Scan for the cell matching the given text and deliver its (X, Y) coordinate at center. 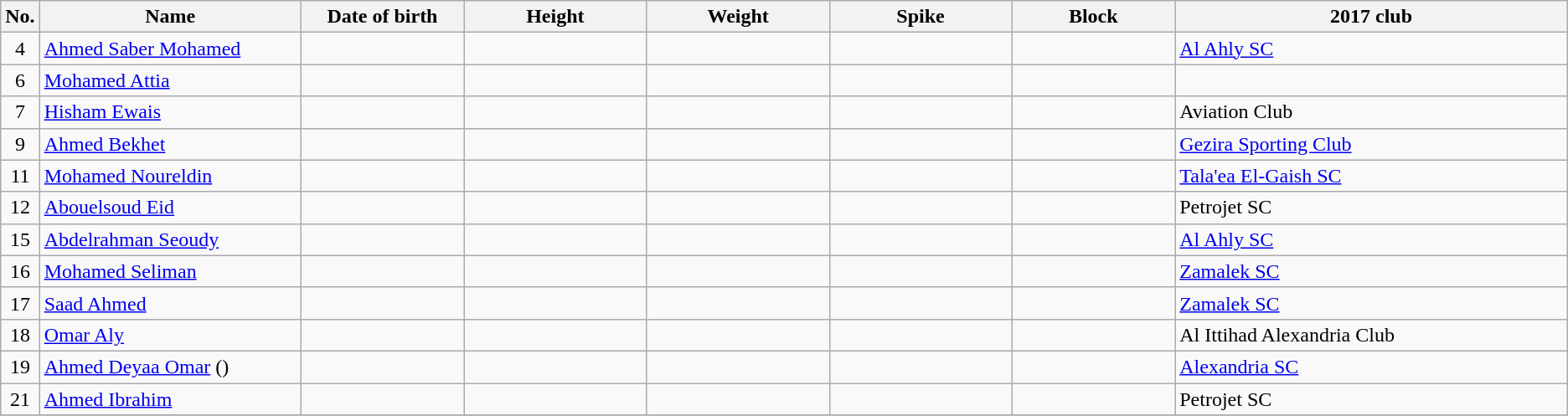
16 (20, 271)
Name (170, 17)
Abdelrahman Seoudy (170, 239)
Omar Aly (170, 335)
12 (20, 208)
4 (20, 49)
Mohamed Attia (170, 80)
6 (20, 80)
Aviation Club (1372, 112)
2017 club (1372, 17)
15 (20, 239)
17 (20, 303)
Spike (920, 17)
Tala'ea El-Gaish SC (1372, 176)
Gezira Sporting Club (1372, 144)
Mohamed Seliman (170, 271)
Ahmed Bekhet (170, 144)
Ahmed Deyaa Omar () (170, 367)
Hisham Ewais (170, 112)
Date of birth (382, 17)
11 (20, 176)
9 (20, 144)
Abouelsoud Eid (170, 208)
Weight (738, 17)
21 (20, 399)
19 (20, 367)
Al Ittihad Alexandria Club (1372, 335)
7 (20, 112)
Ahmed Ibrahim (170, 399)
18 (20, 335)
Saad Ahmed (170, 303)
Block (1094, 17)
Ahmed Saber Mohamed (170, 49)
Height (555, 17)
Alexandria SC (1372, 367)
No. (20, 17)
Mohamed Noureldin (170, 176)
